Capture the cell that displays the provided text and extract its [x, y] central coordinate. 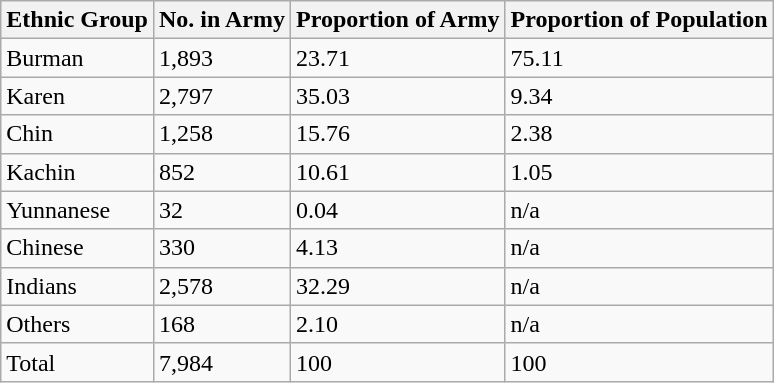
Kachin [78, 172]
1,893 [222, 58]
Total [78, 362]
Indians [78, 286]
168 [222, 324]
Chinese [78, 248]
Chin [78, 134]
2.38 [639, 134]
2.10 [398, 324]
35.03 [398, 96]
330 [222, 248]
Karen [78, 96]
Proportion of Army [398, 20]
1,258 [222, 134]
7,984 [222, 362]
4.13 [398, 248]
Yunnanese [78, 210]
23.71 [398, 58]
1.05 [639, 172]
32 [222, 210]
No. in Army [222, 20]
2,578 [222, 286]
9.34 [639, 96]
852 [222, 172]
Others [78, 324]
15.76 [398, 134]
2,797 [222, 96]
0.04 [398, 210]
75.11 [639, 58]
10.61 [398, 172]
Burman [78, 58]
Ethnic Group [78, 20]
Proportion of Population [639, 20]
32.29 [398, 286]
